Detect which cell encompasses the target text, then output its [x, y] center coordinate. 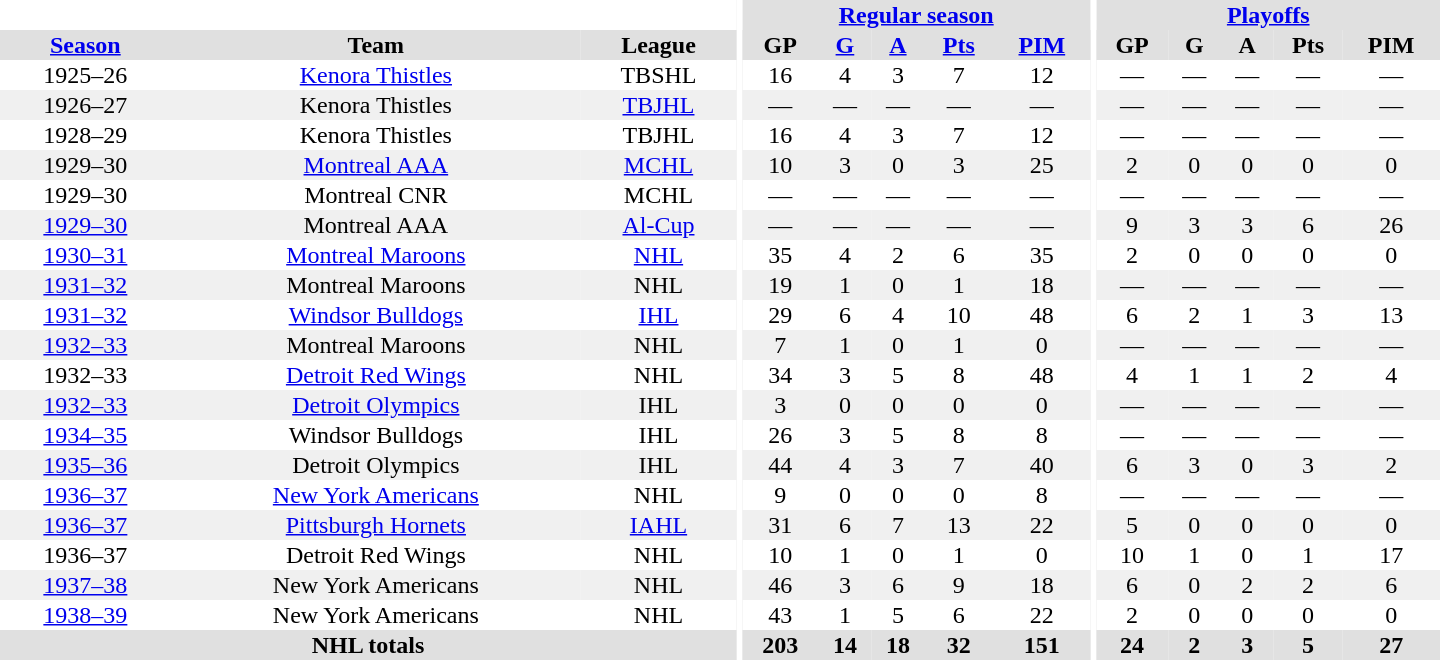
Playoffs [1268, 15]
17 [1391, 555]
1938–39 [86, 615]
40 [1042, 465]
TBSHL [658, 75]
14 [844, 645]
Al-Cup [658, 225]
32 [958, 645]
34 [780, 375]
1925–26 [86, 75]
203 [780, 645]
44 [780, 465]
46 [780, 585]
151 [1042, 645]
Season [86, 45]
43 [780, 615]
Pittsburgh Hornets [376, 525]
1937–38 [86, 585]
1926–27 [86, 105]
1935–36 [86, 465]
1930–31 [86, 255]
29 [780, 315]
27 [1391, 645]
24 [1132, 645]
Regular season [916, 15]
League [658, 45]
25 [1042, 165]
Montreal CNR [376, 195]
NHL totals [368, 645]
Team [376, 45]
19 [780, 285]
IAHL [658, 525]
31 [780, 525]
1928–29 [86, 135]
1934–35 [86, 435]
